Search for the cell housing the specified text and yield its [x, y] center coordinate. 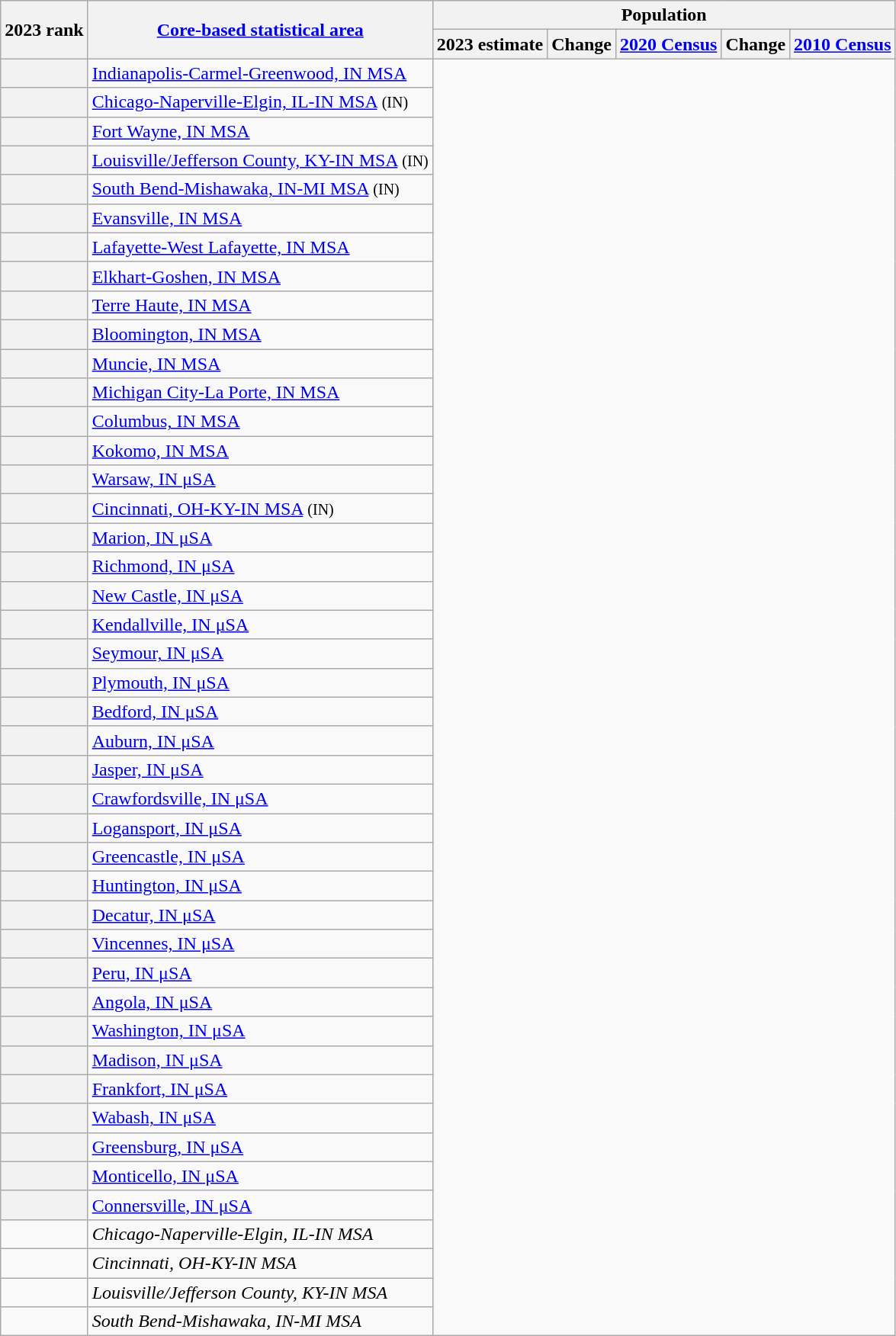
Auburn, IN μSA [260, 740]
Louisville/Jefferson County, KY-IN MSA (IN) [260, 160]
Washington, IN μSA [260, 1031]
Huntington, IN μSA [260, 886]
Madison, IN μSA [260, 1060]
Louisville/Jefferson County, KY-IN MSA [260, 1293]
2023 rank [44, 30]
2010 Census [843, 44]
Greencastle, IN μSA [260, 857]
New Castle, IN μSA [260, 596]
Cincinnati, OH-KY-IN MSA [260, 1263]
Cincinnati, OH-KY-IN MSA (IN) [260, 509]
Chicago-Naperville-Elgin, IL-IN MSA [260, 1234]
Richmond, IN μSA [260, 567]
Fort Wayne, IN MSA [260, 131]
Seymour, IN μSA [260, 654]
Michigan City-La Porte, IN MSA [260, 393]
Lafayette-West Lafayette, IN MSA [260, 247]
Population [663, 15]
Marion, IN μSA [260, 538]
Bloomington, IN MSA [260, 334]
Kokomo, IN MSA [260, 451]
South Bend-Mishawaka, IN-MI MSA (IN) [260, 189]
Chicago-Naperville-Elgin, IL-IN MSA (IN) [260, 102]
Muncie, IN MSA [260, 364]
Terre Haute, IN MSA [260, 305]
Greensburg, IN μSA [260, 1147]
Columbus, IN MSA [260, 422]
Crawfordsville, IN μSA [260, 798]
Kendallville, IN μSA [260, 625]
Evansville, IN MSA [260, 218]
Elkhart-Goshen, IN MSA [260, 276]
Indianapolis-Carmel-Greenwood, IN MSA [260, 73]
2020 Census [668, 44]
Bedford, IN μSA [260, 711]
Monticello, IN μSA [260, 1176]
Angola, IN μSA [260, 1002]
Wabash, IN μSA [260, 1118]
2023 estimate [490, 44]
Connersville, IN μSA [260, 1205]
Core-based statistical area [260, 30]
Frankfort, IN μSA [260, 1089]
South Bend-Mishawaka, IN-MI MSA [260, 1322]
Logansport, IN μSA [260, 827]
Vincennes, IN μSA [260, 944]
Plymouth, IN μSA [260, 682]
Decatur, IN μSA [260, 915]
Warsaw, IN μSA [260, 480]
Jasper, IN μSA [260, 769]
Peru, IN μSA [260, 973]
